Scan for the cell matching the given text and deliver its (x, y) coordinate at center. 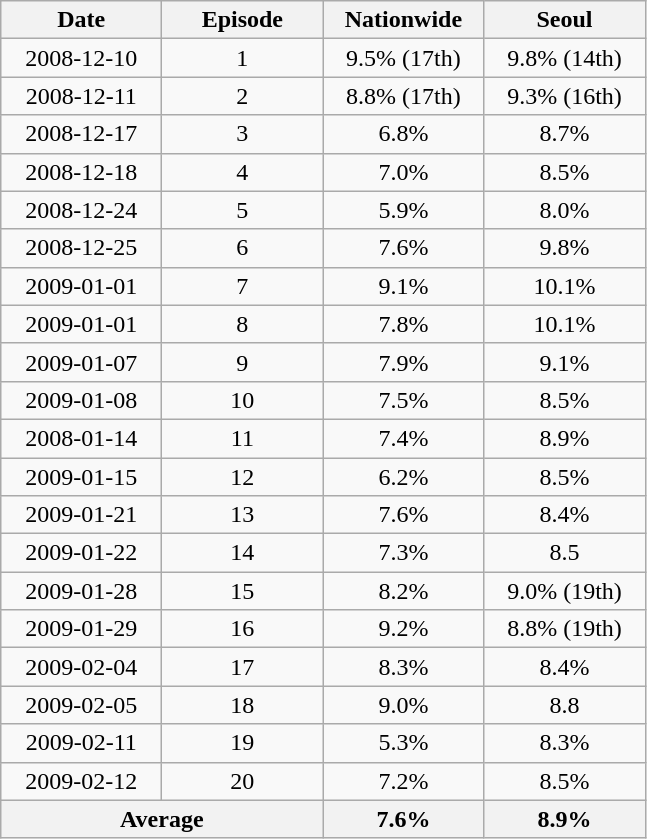
8.2% (404, 591)
2009-02-12 (82, 781)
2008-12-18 (82, 172)
2009-02-05 (82, 705)
2008-12-10 (82, 58)
3 (242, 134)
8.8% (17th) (404, 96)
13 (242, 515)
Nationwide (404, 20)
7.0% (404, 172)
8 (242, 324)
18 (242, 705)
2009-01-21 (82, 515)
2009-02-04 (82, 667)
Episode (242, 20)
2009-01-28 (82, 591)
5.9% (404, 210)
9.2% (404, 629)
8.5 (564, 553)
8.0% (564, 210)
9.8% (564, 248)
8.8% (19th) (564, 629)
10 (242, 400)
19 (242, 743)
8.7% (564, 134)
Seoul (564, 20)
16 (242, 629)
9.3% (16th) (564, 96)
7.5% (404, 400)
4 (242, 172)
9.8% (14th) (564, 58)
1 (242, 58)
2008-12-17 (82, 134)
2008-01-14 (82, 438)
17 (242, 667)
8.8 (564, 705)
2008-12-11 (82, 96)
6 (242, 248)
7.4% (404, 438)
20 (242, 781)
6.2% (404, 477)
2 (242, 96)
9 (242, 362)
2009-01-22 (82, 553)
9.0% (19th) (564, 591)
2009-01-29 (82, 629)
12 (242, 477)
2008-12-25 (82, 248)
7.2% (404, 781)
15 (242, 591)
14 (242, 553)
2009-01-07 (82, 362)
7.3% (404, 553)
2009-01-08 (82, 400)
7.9% (404, 362)
7.8% (404, 324)
2008-12-24 (82, 210)
2009-02-11 (82, 743)
9.0% (404, 705)
5.3% (404, 743)
2009-01-15 (82, 477)
6.8% (404, 134)
7 (242, 286)
11 (242, 438)
Average (162, 819)
9.5% (17th) (404, 58)
Date (82, 20)
5 (242, 210)
